Capture the cell that displays the provided text and extract its (X, Y) central coordinate. 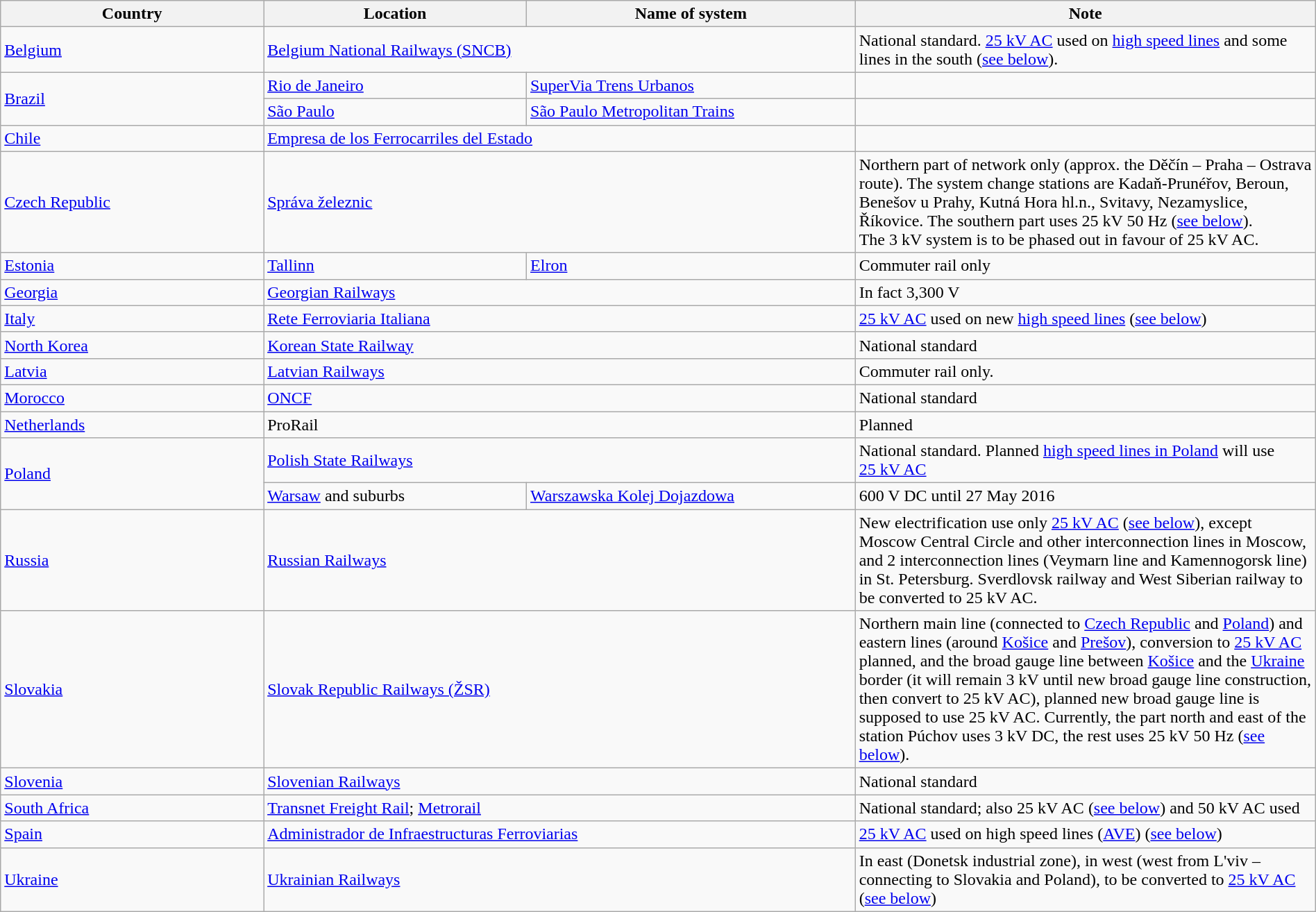
Russia (132, 560)
Ukrainian Railways (559, 879)
Belgium National Railways (SNCB) (559, 50)
Transnet Freight Rail; Metrorail (559, 808)
Ukraine (132, 879)
Správa železnic (559, 202)
ProRail (559, 424)
National standard. 25 kV AC used on high speed lines and some lines in the south (see below). (1086, 50)
Rio de Janeiro (396, 85)
Czech Republic (132, 202)
Estonia (132, 266)
National standard. Planned high speed lines in Poland will use 25 kV AC (1086, 461)
Empresa de los Ferrocarriles del Estado (559, 138)
Netherlands (132, 424)
Slovenian Railways (559, 782)
Slovenia (132, 782)
North Korea (132, 345)
São Paulo (396, 112)
Morocco (132, 398)
Latvian Railways (559, 371)
In fact 3,300 V (1086, 292)
600 V DC until 27 May 2016 (1086, 496)
Brazil (132, 99)
In east (Donetsk industrial zone), in west (west from L'viv – connecting to Slovakia and Poland), to be converted to 25 kV AC (see below) (1086, 879)
Spain (132, 834)
Slovak Republic Railways (ŽSR) (559, 690)
Commuter rail only (1086, 266)
São Paulo Metropolitan Trains (691, 112)
Chile (132, 138)
Warsaw and suburbs (396, 496)
Russian Railways (559, 560)
Slovakia (132, 690)
Latvia (132, 371)
Polish State Railways (559, 461)
Georgian Railways (559, 292)
Poland (132, 473)
Belgium (132, 50)
Elron (691, 266)
Warszawska Kolej Dojazdowa (691, 496)
Korean State Railway (559, 345)
ONCF (559, 398)
Italy (132, 319)
Commuter rail only. (1086, 371)
Administrador de Infraestructuras Ferroviarias (559, 834)
Location (396, 14)
Rete Ferroviaria Italiana (559, 319)
National standard; also 25 kV AC (see below) and 50 kV AC used (1086, 808)
25 kV AC used on high speed lines (AVE) (see below) (1086, 834)
Note (1086, 14)
Tallinn (396, 266)
Georgia (132, 292)
Country (132, 14)
Name of system (691, 14)
Planned (1086, 424)
South Africa (132, 808)
SuperVia Trens Urbanos (691, 85)
25 kV AC used on new high speed lines (see below) (1086, 319)
